Capture the cell that displays the provided text and extract its [x, y] central coordinate. 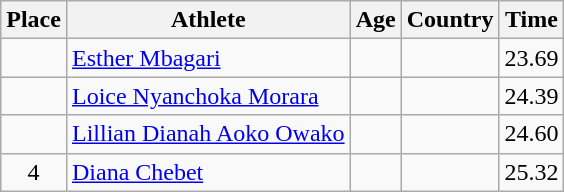
Country [450, 20]
24.60 [532, 134]
Diana Chebet [208, 172]
Time [532, 20]
25.32 [532, 172]
4 [34, 172]
Lillian Dianah Aoko Owako [208, 134]
Age [376, 20]
Loice Nyanchoka Morara [208, 96]
23.69 [532, 58]
24.39 [532, 96]
Place [34, 20]
Esther Mbagari [208, 58]
Athlete [208, 20]
